Return (x, y) of the center of cell containing provided text 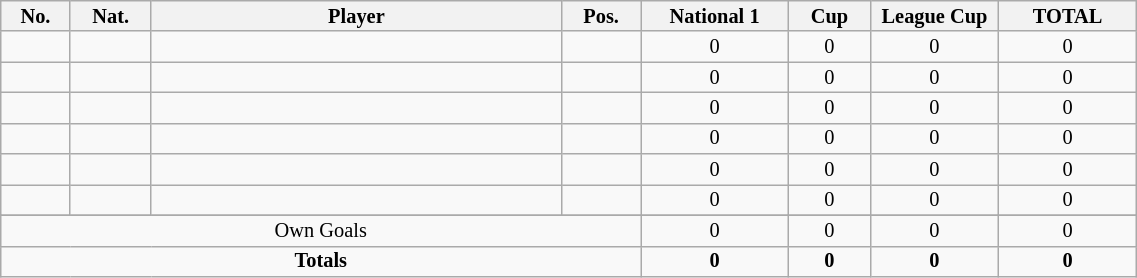
Own Goals (321, 230)
League Cup (935, 16)
No. (36, 16)
TOTAL (1067, 16)
Nat. (110, 16)
Pos. (600, 16)
Player (356, 16)
Totals (321, 262)
National 1 (715, 16)
Cup (829, 16)
